Pinpoint the cell where the given text exists, returning its [X, Y] midpoint coordinate. 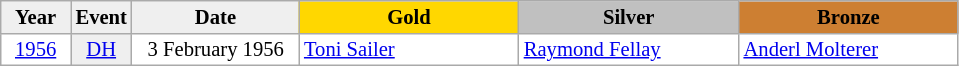
Bronze [849, 16]
1956 [36, 49]
Silver [629, 16]
Anderl Molterer [849, 49]
Event [100, 16]
Toni Sailer [409, 49]
Date [216, 16]
3 February 1956 [216, 49]
Year [36, 16]
Raymond Fellay [629, 49]
DH [100, 49]
Gold [409, 16]
